Search for the cell housing the specified text and yield its [X, Y] center coordinate. 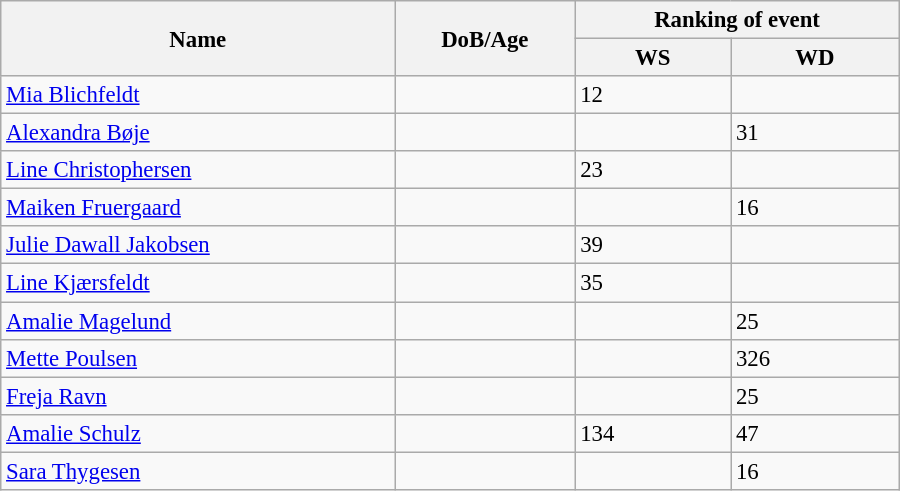
326 [816, 358]
31 [816, 133]
Name [198, 38]
47 [816, 433]
Mia Blichfeldt [198, 95]
WS [653, 58]
Alexandra Bøje [198, 133]
35 [653, 283]
Ranking of event [737, 20]
DoB/Age [485, 38]
134 [653, 433]
Sara Thygesen [198, 471]
23 [653, 170]
12 [653, 95]
WD [816, 58]
Line Christophersen [198, 170]
Line Kjærsfeldt [198, 283]
Freja Ravn [198, 396]
39 [653, 245]
Julie Dawall Jakobsen [198, 245]
Mette Poulsen [198, 358]
Maiken Fruergaard [198, 208]
Amalie Schulz [198, 433]
Amalie Magelund [198, 321]
